Capture the cell that displays the provided text and extract its (X, Y) central coordinate. 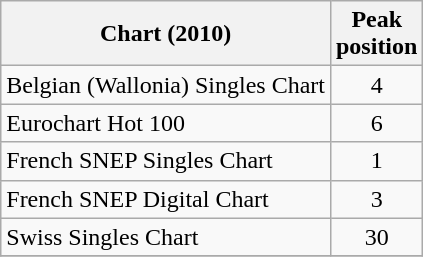
3 (376, 199)
French SNEP Digital Chart (166, 199)
Peakposition (376, 34)
1 (376, 161)
30 (376, 237)
Eurochart Hot 100 (166, 123)
Chart (2010) (166, 34)
6 (376, 123)
French SNEP Singles Chart (166, 161)
Swiss Singles Chart (166, 237)
4 (376, 85)
Belgian (Wallonia) Singles Chart (166, 85)
